For the text-containing cell, return its midpoint in [X, Y] coordinate format. 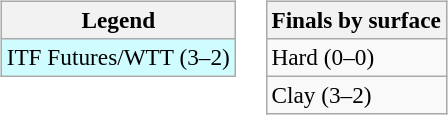
Finals by surface [356, 20]
Legend [118, 20]
ITF Futures/WTT (3–2) [118, 57]
Hard (0–0) [356, 57]
Clay (3–2) [356, 95]
